Return (x, y) of the center of cell containing provided text 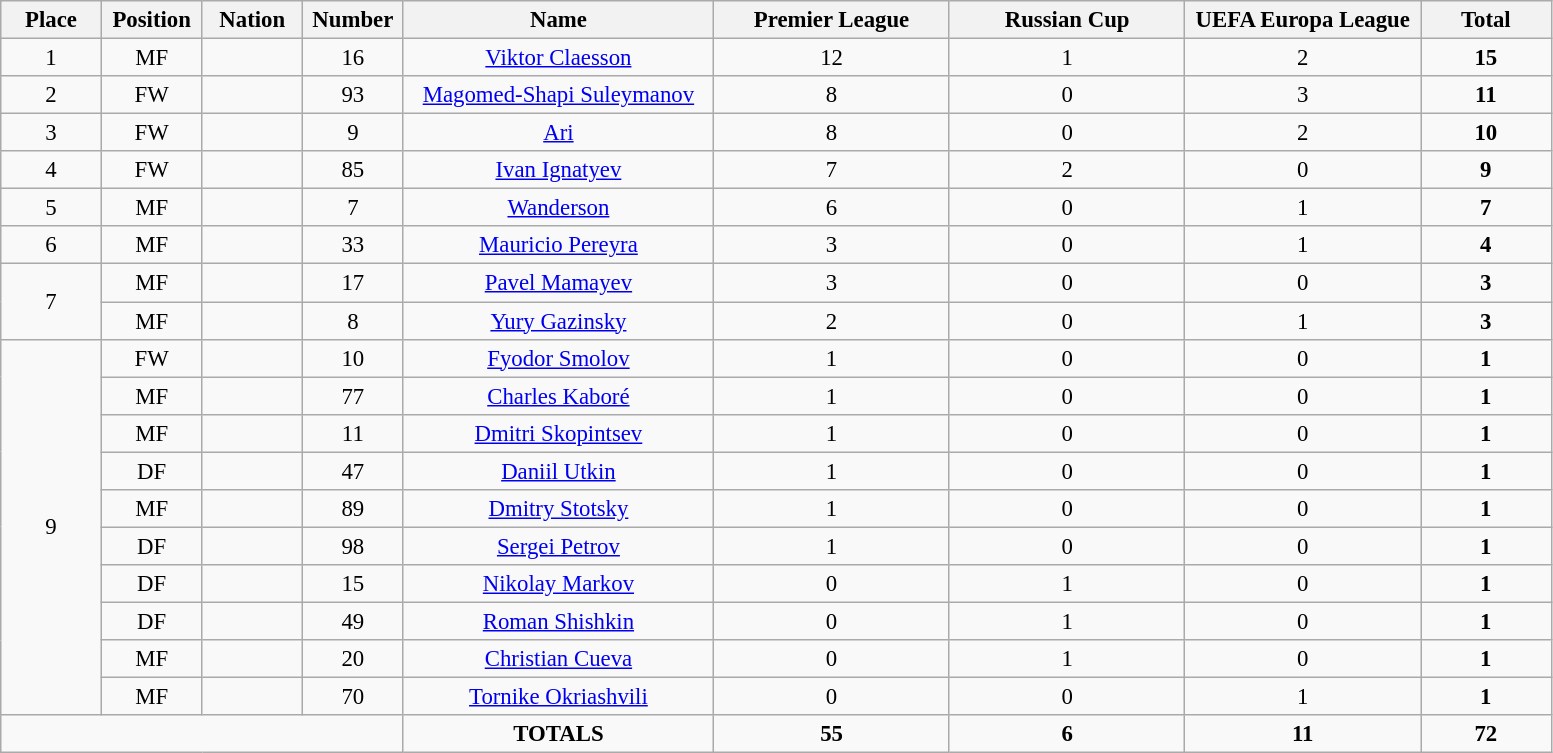
Pavel Mamayev (558, 283)
Mauricio Pereyra (558, 245)
Ari (558, 133)
Viktor Claesson (558, 58)
Dmitry Stotsky (558, 509)
16 (354, 58)
5 (52, 208)
70 (354, 697)
Magomed-Shapi Suleymanov (558, 95)
85 (354, 170)
Number (354, 20)
89 (354, 509)
Wanderson (558, 208)
Yury Gazinsky (558, 321)
Ivan Ignatyev (558, 170)
TOTALS (558, 734)
93 (354, 95)
Total (1486, 20)
UEFA Europa League (1303, 20)
Nation (252, 20)
20 (354, 659)
77 (354, 396)
55 (832, 734)
Daniil Utkin (558, 471)
Place (52, 20)
Dmitri Skopintsev (558, 433)
Tornike Okriashvili (558, 697)
Sergei Petrov (558, 546)
Charles Kaboré (558, 396)
33 (354, 245)
47 (354, 471)
Russian Cup (1067, 20)
17 (354, 283)
Position (152, 20)
12 (832, 58)
72 (1486, 734)
49 (354, 621)
Fyodor Smolov (558, 358)
Name (558, 20)
Christian Cueva (558, 659)
98 (354, 546)
Roman Shishkin (558, 621)
Premier League (832, 20)
Nikolay Markov (558, 584)
